Search for the cell housing the specified text and yield its (x, y) center coordinate. 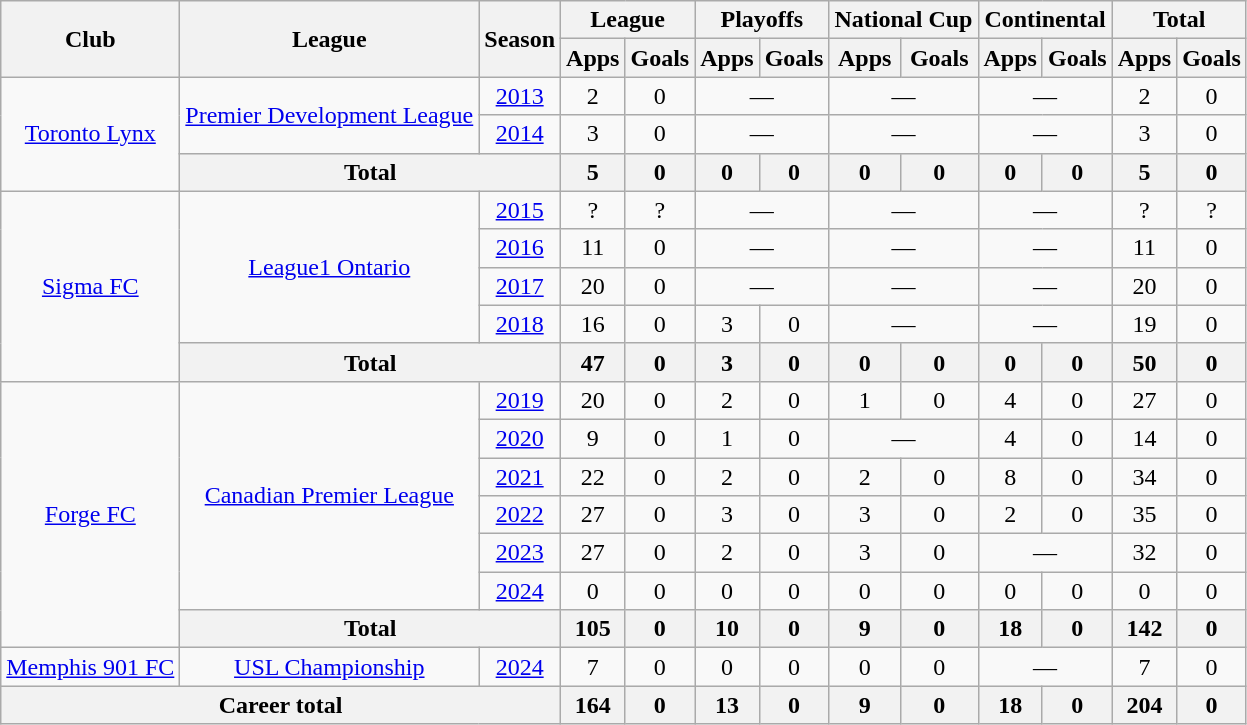
2013 (520, 96)
2015 (520, 210)
34 (1144, 477)
Playoffs (762, 20)
14 (1144, 438)
USL Championship (330, 667)
2020 (520, 438)
2018 (520, 324)
2019 (520, 400)
164 (593, 705)
Continental (1045, 20)
47 (593, 362)
2016 (520, 248)
105 (593, 629)
Canadian Premier League (330, 495)
Season (520, 39)
16 (593, 324)
22 (593, 477)
National Cup (904, 20)
Forge FC (90, 514)
2023 (520, 553)
2017 (520, 286)
50 (1144, 362)
Club (90, 39)
Memphis 901 FC (90, 667)
142 (1144, 629)
13 (727, 705)
10 (727, 629)
2022 (520, 515)
204 (1144, 705)
8 (1010, 477)
32 (1144, 553)
35 (1144, 515)
League1 Ontario (330, 267)
Career total (281, 705)
2021 (520, 477)
19 (1144, 324)
2014 (520, 134)
Sigma FC (90, 286)
Toronto Lynx (90, 134)
Premier Development League (330, 115)
